Pinpoint the cell where the given text exists, returning its [X, Y] midpoint coordinate. 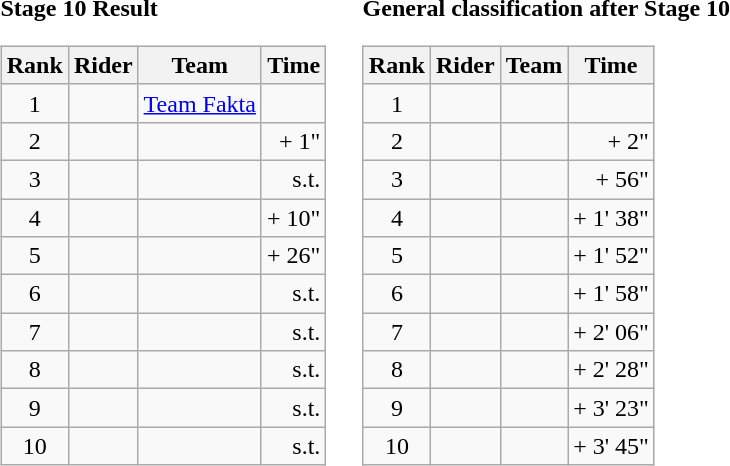
Team Fakta [200, 103]
+ 1' 58" [612, 294]
+ 2' 28" [612, 370]
+ 2" [612, 141]
+ 1" [293, 141]
+ 2' 06" [612, 332]
+ 1' 38" [612, 217]
+ 56" [612, 179]
+ 1' 52" [612, 256]
+ 3' 23" [612, 408]
+ 26" [293, 256]
+ 3' 45" [612, 446]
+ 10" [293, 217]
